Locate the cell with the specified text and output its [x, y] center coordinate. 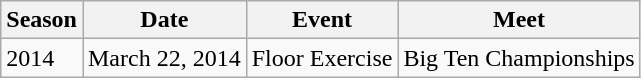
2014 [42, 58]
Event [322, 20]
Floor Exercise [322, 58]
Meet [519, 20]
Date [164, 20]
March 22, 2014 [164, 58]
Season [42, 20]
Big Ten Championships [519, 58]
